Detect which cell encompasses the target text, then output its (x, y) center coordinate. 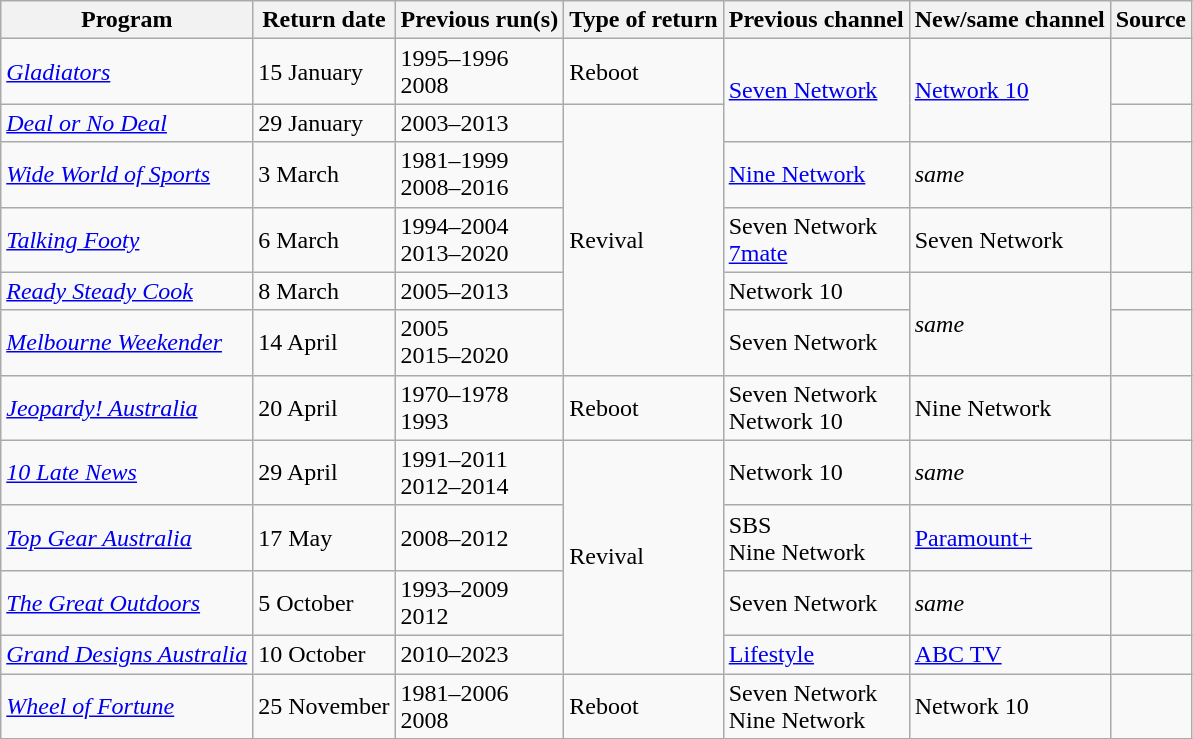
2003–2013 (480, 123)
1970–19781993 (480, 408)
29 April (324, 472)
Ready Steady Cook (127, 291)
SBSNine Network (816, 538)
5 October (324, 602)
1981–19992008–2016 (480, 174)
1995–19962008 (480, 72)
2010–2023 (480, 654)
20052015–2020 (480, 342)
1981–20062008 (480, 706)
25 November (324, 706)
8 March (324, 291)
29 January (324, 123)
20 April (324, 408)
Source (1150, 20)
1993–20092012 (480, 602)
Return date (324, 20)
Program (127, 20)
Wide World of Sports (127, 174)
2008–2012 (480, 538)
Top Gear Australia (127, 538)
ABC TV (1010, 654)
1991–20112012–2014 (480, 472)
Type of return (644, 20)
Talking Footy (127, 240)
Lifestyle (816, 654)
6 March (324, 240)
Melbourne Weekender (127, 342)
10 October (324, 654)
Seven NetworkNine Network (816, 706)
15 January (324, 72)
Wheel of Fortune (127, 706)
1994–20042013–2020 (480, 240)
3 March (324, 174)
Paramount+ (1010, 538)
17 May (324, 538)
Previous run(s) (480, 20)
2005–2013 (480, 291)
The Great Outdoors (127, 602)
Seven Network7mate (816, 240)
Gladiators (127, 72)
Seven NetworkNetwork 10 (816, 408)
Jeopardy! Australia (127, 408)
Previous channel (816, 20)
10 Late News (127, 472)
Grand Designs Australia (127, 654)
New/same channel (1010, 20)
14 April (324, 342)
Deal or No Deal (127, 123)
